Search for the cell housing the specified text and yield its (X, Y) center coordinate. 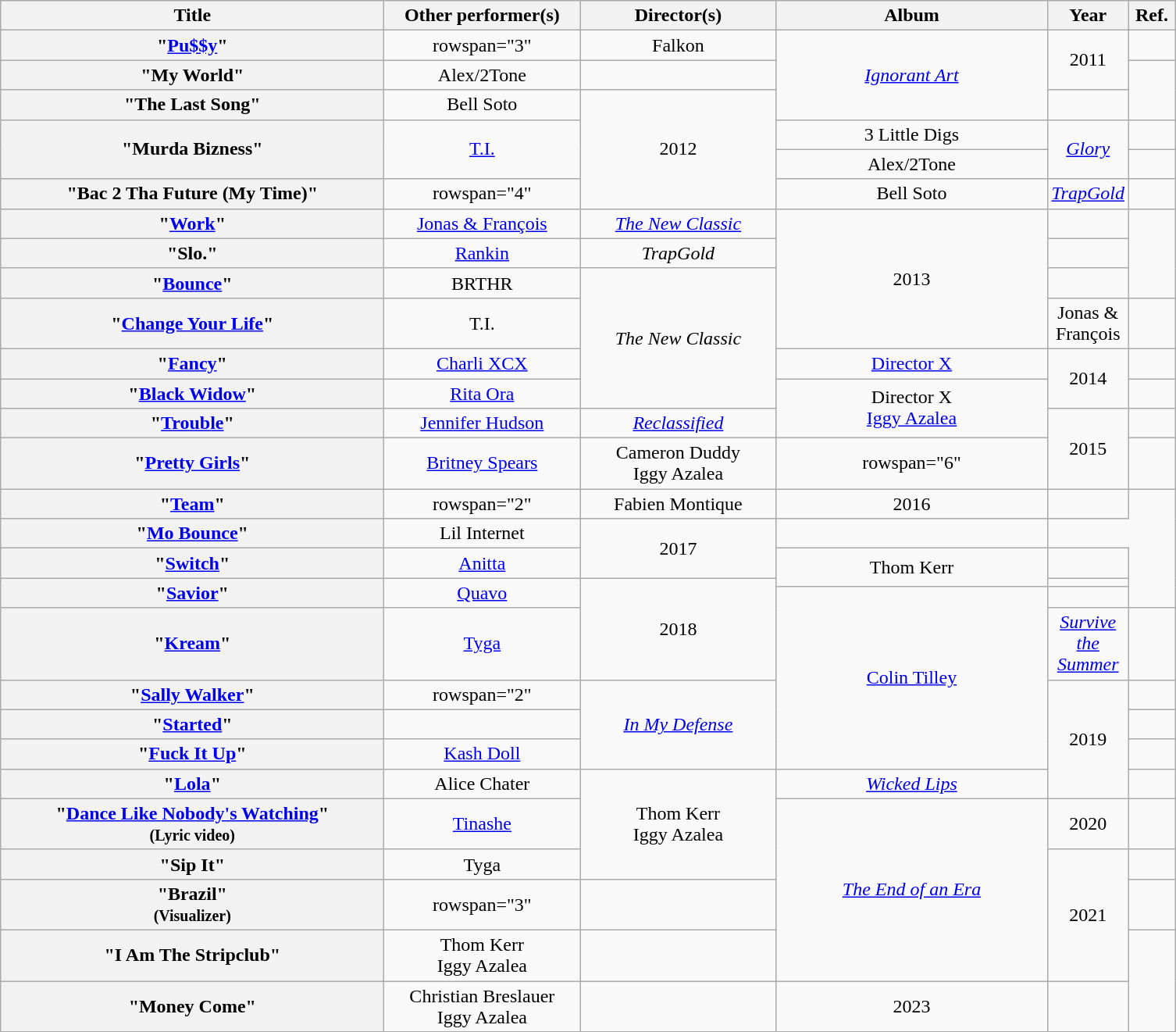
Rita Ora (483, 393)
Colin Tilley (912, 678)
BRTHR (483, 283)
In My Defense (678, 724)
"Switch" (192, 563)
2014 (1088, 378)
Glory (1088, 149)
Wicked Lips (912, 784)
Title (192, 16)
2015 (1088, 448)
Year (1088, 16)
2016 (912, 504)
2023 (912, 1006)
Alice Chater (483, 784)
Lil Internet (483, 534)
"Lola" (192, 784)
"Money Come" (192, 1006)
Fabien Montique (678, 504)
"Pretty Girls" (192, 464)
"I Am The Stripclub" (192, 955)
Charli XCX (483, 363)
"The Last Song" (192, 105)
Ref. (1151, 16)
Britney Spears (483, 464)
2020 (1088, 823)
2011 (1088, 60)
"Savior" (192, 593)
"Sally Walker" (192, 695)
2018 (678, 629)
2017 (678, 548)
2019 (1088, 739)
Rankin (483, 253)
"Kream" (192, 644)
Cameron DuddyIggy Azalea (678, 464)
"Brazil"(Visualizer) (192, 905)
Falkon (678, 45)
"Slo." (192, 253)
"Change Your Life" (192, 323)
"Started" (192, 724)
Thom Kerr (912, 567)
2012 (678, 149)
Director X (912, 363)
"Work" (192, 223)
"Trouble" (192, 423)
"Fuck It Up" (192, 754)
The End of an Era (912, 889)
"Bac 2 Tha Future (My Time)" (192, 194)
"Bounce" (192, 283)
3 Little Digs (912, 134)
rowspan="6" (912, 464)
"Dance Like Nobody's Watching"(Lyric video) (192, 823)
Quavo (483, 593)
"Murda Bizness" (192, 149)
"My World" (192, 75)
Director XIggy Azalea (912, 408)
Ignorant Art (912, 75)
2013 (912, 278)
"Mo Bounce" (192, 534)
Christian BreslauerIggy Azalea (483, 1006)
Kash Doll (483, 754)
"Team" (192, 504)
rowspan="4" (483, 194)
Album (912, 16)
"Pu$$y" (192, 45)
Director(s) (678, 16)
Reclassified (678, 423)
Tinashe (483, 823)
"Black Widow" (192, 393)
"Fancy" (192, 363)
Other performer(s) (483, 16)
Jennifer Hudson (483, 423)
Survive the Summer (1088, 644)
Anitta (483, 563)
2021 (1088, 915)
"Sip It" (192, 864)
